Extract the (X, Y) coordinate from the center of the cell holding the provided text.  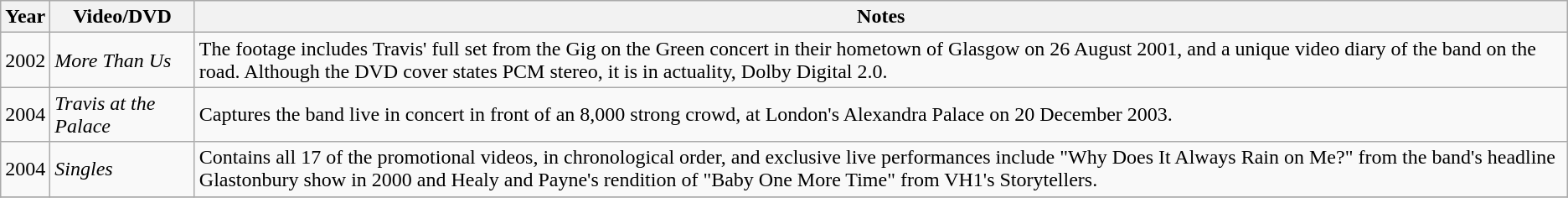
2002 (25, 60)
More Than Us (122, 60)
Notes (881, 17)
Singles (122, 169)
Year (25, 17)
Video/DVD (122, 17)
Captures the band live in concert in front of an 8,000 strong crowd, at London's Alexandra Palace on 20 December 2003. (881, 114)
Travis at the Palace (122, 114)
